Output the [x, y] coordinate of the center of the cell containing the given text.  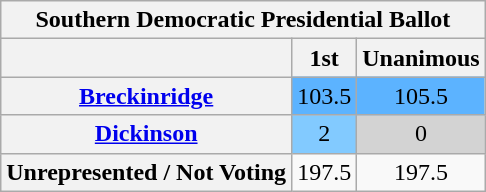
Breckinridge [146, 96]
2 [324, 134]
Unanimous [421, 58]
103.5 [324, 96]
Southern Democratic Presidential Ballot [243, 20]
Unrepresented / Not Voting [146, 172]
105.5 [421, 96]
Dickinson [146, 134]
0 [421, 134]
1st [324, 58]
